Output the (X, Y) coordinate of the center of the cell containing the given text.  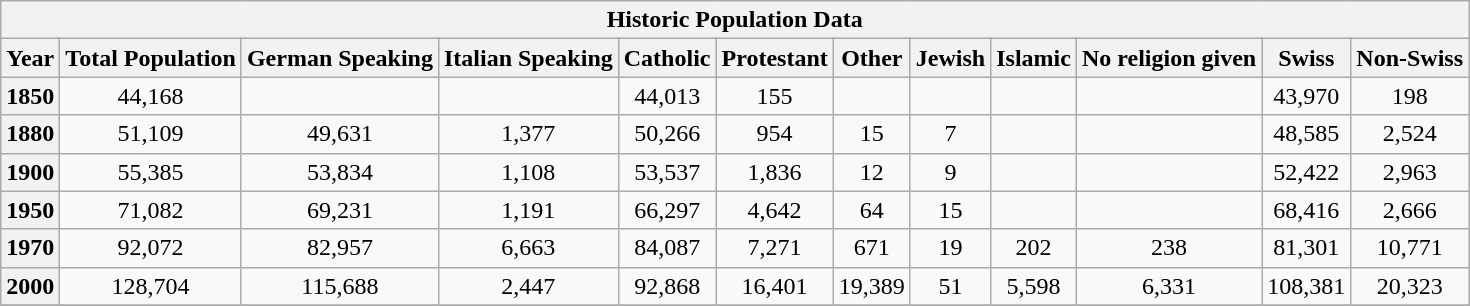
1,191 (528, 210)
202 (1034, 248)
2,524 (1410, 134)
53,834 (340, 172)
20,323 (1410, 286)
Protestant (774, 58)
1950 (30, 210)
52,422 (1306, 172)
1,108 (528, 172)
44,168 (151, 96)
1970 (30, 248)
954 (774, 134)
128,704 (151, 286)
German Speaking (340, 58)
Non-Swiss (1410, 58)
Islamic (1034, 58)
671 (872, 248)
Jewish (950, 58)
69,231 (340, 210)
5,598 (1034, 286)
1900 (30, 172)
Italian Speaking (528, 58)
4,642 (774, 210)
55,385 (151, 172)
68,416 (1306, 210)
6,663 (528, 248)
6,331 (1168, 286)
115,688 (340, 286)
108,381 (1306, 286)
44,013 (667, 96)
Year (30, 58)
49,631 (340, 134)
71,082 (151, 210)
7 (950, 134)
1,377 (528, 134)
155 (774, 96)
43,970 (1306, 96)
1,836 (774, 172)
92,868 (667, 286)
50,266 (667, 134)
Other (872, 58)
19,389 (872, 286)
198 (1410, 96)
64 (872, 210)
82,957 (340, 248)
1880 (30, 134)
Total Population (151, 58)
16,401 (774, 286)
2000 (30, 286)
7,271 (774, 248)
19 (950, 248)
92,072 (151, 248)
12 (872, 172)
2,963 (1410, 172)
238 (1168, 248)
10,771 (1410, 248)
51,109 (151, 134)
84,087 (667, 248)
66,297 (667, 210)
9 (950, 172)
48,585 (1306, 134)
No religion given (1168, 58)
1850 (30, 96)
2,666 (1410, 210)
Historic Population Data (735, 20)
51 (950, 286)
81,301 (1306, 248)
2,447 (528, 286)
Catholic (667, 58)
53,537 (667, 172)
Swiss (1306, 58)
